Scan for the cell matching the given text and deliver its [X, Y] coordinate at center. 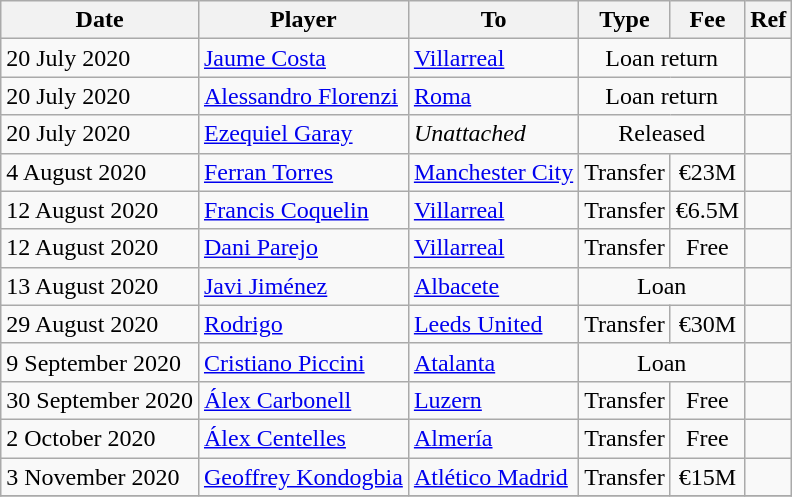
Jaume Costa [303, 58]
Released [662, 134]
Almería [493, 438]
29 August 2020 [100, 324]
Rodrigo [303, 324]
Geoffrey Kondogbia [303, 477]
Roma [493, 96]
Date [100, 20]
Luzern [493, 400]
€23M [707, 172]
Manchester City [493, 172]
Cristiano Piccini [303, 362]
Francis Coquelin [303, 210]
Atalanta [493, 362]
Álex Carbonell [303, 400]
Albacete [493, 286]
Leeds United [493, 324]
Player [303, 20]
€30M [707, 324]
Unattached [493, 134]
30 September 2020 [100, 400]
4 August 2020 [100, 172]
Type [625, 20]
Alessandro Florenzi [303, 96]
€6.5M [707, 210]
Álex Centelles [303, 438]
Ferran Torres [303, 172]
Ezequiel Garay [303, 134]
€15M [707, 477]
Javi Jiménez [303, 286]
Dani Parejo [303, 248]
Atlético Madrid [493, 477]
13 August 2020 [100, 286]
2 October 2020 [100, 438]
To [493, 20]
Ref [768, 20]
3 November 2020 [100, 477]
9 September 2020 [100, 362]
Fee [707, 20]
